Locate the cell with the specified text and output its [x, y] center coordinate. 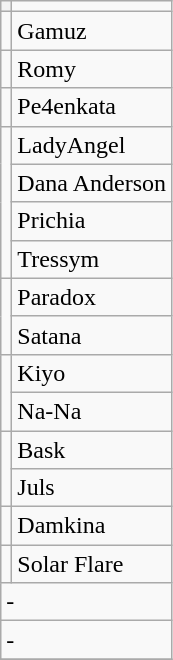
Kiyo [92, 373]
LadyAngel [92, 145]
Juls [92, 488]
Damkina [92, 526]
Romy [92, 69]
Tressym [92, 259]
Na-Na [92, 411]
Satana [92, 335]
Bask [92, 449]
Prichia [92, 221]
Paradox [92, 297]
Gamuz [92, 31]
Dana Anderson [92, 183]
Pe4enkata [92, 107]
Solar Flare [92, 564]
